Scan for the cell matching the given text and deliver its [x, y] coordinate at center. 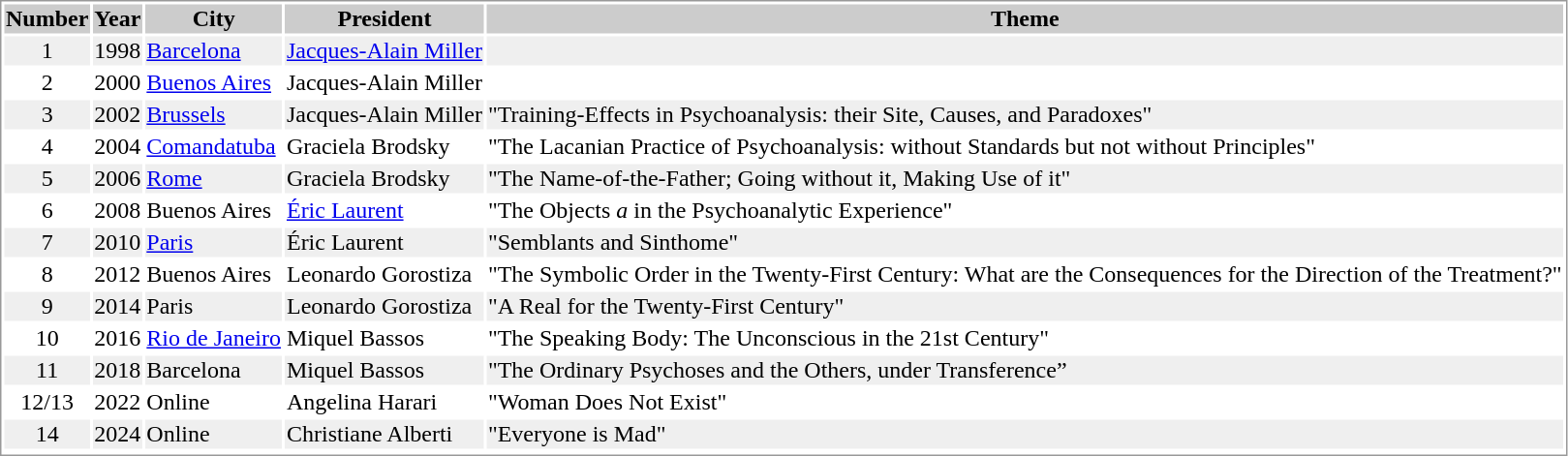
"The Objects a in the Psychoanalytic Experience" [1025, 210]
"Training-Effects in Psychoanalysis: their Site, Causes, and Paradoxes" [1025, 115]
2008 [118, 210]
2004 [118, 146]
2 [46, 82]
Comandatuba [214, 146]
Theme [1025, 18]
7 [46, 243]
2000 [118, 82]
2024 [118, 435]
14 [46, 435]
"Everyone is Mad" [1025, 435]
2022 [118, 402]
5 [46, 179]
12/13 [46, 402]
2016 [118, 338]
2006 [118, 179]
8 [46, 274]
"The Speaking Body: The Unconscious in the 21st Century" [1025, 338]
6 [46, 210]
Christiane Alberti [384, 435]
9 [46, 307]
Angelina Harari [384, 402]
2014 [118, 307]
Rio de Janeiro [214, 338]
1998 [118, 51]
Number [46, 18]
City [214, 18]
"The Ordinary Psychoses and the Others, under Transference” [1025, 371]
2012 [118, 274]
"The Name-of-the-Father; Going without it, Making Use of it" [1025, 179]
4 [46, 146]
"A Real for the Twenty-First Century" [1025, 307]
11 [46, 371]
"Woman Does Not Exist" [1025, 402]
2002 [118, 115]
1 [46, 51]
2010 [118, 243]
Rome [214, 179]
10 [46, 338]
3 [46, 115]
Year [118, 18]
Brussels [214, 115]
2018 [118, 371]
"The Lacanian Practice of Psychoanalysis: without Standards but not without Principles" [1025, 146]
President [384, 18]
"Semblants and Sinthome" [1025, 243]
"The Symbolic Order in the Twenty-First Century: What are the Consequences for the Direction of the Treatment?" [1025, 274]
